From the cell containing the given text, extract its center point as (x, y) coordinate. 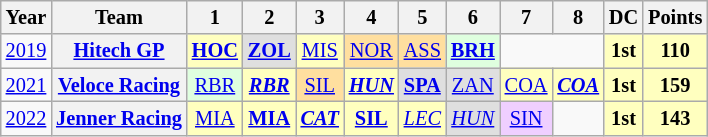
Veloce Racing (119, 85)
ASS (422, 51)
1 (215, 17)
Jenner Racing (119, 118)
143 (675, 118)
7 (526, 17)
2 (270, 17)
8 (578, 17)
2021 (26, 85)
4 (372, 17)
Team (119, 17)
159 (675, 85)
CAT (320, 118)
MIS (320, 51)
6 (473, 17)
2019 (26, 51)
BRH (473, 51)
HOC (215, 51)
3 (320, 17)
2022 (26, 118)
SIN (526, 118)
Hitech GP (119, 51)
SPA (422, 85)
Year (26, 17)
5 (422, 17)
LEC (422, 118)
ZOL (270, 51)
Points (675, 17)
DC (624, 17)
NOR (372, 51)
110 (675, 51)
ZAN (473, 85)
